Detect which cell encompasses the target text, then output its [x, y] center coordinate. 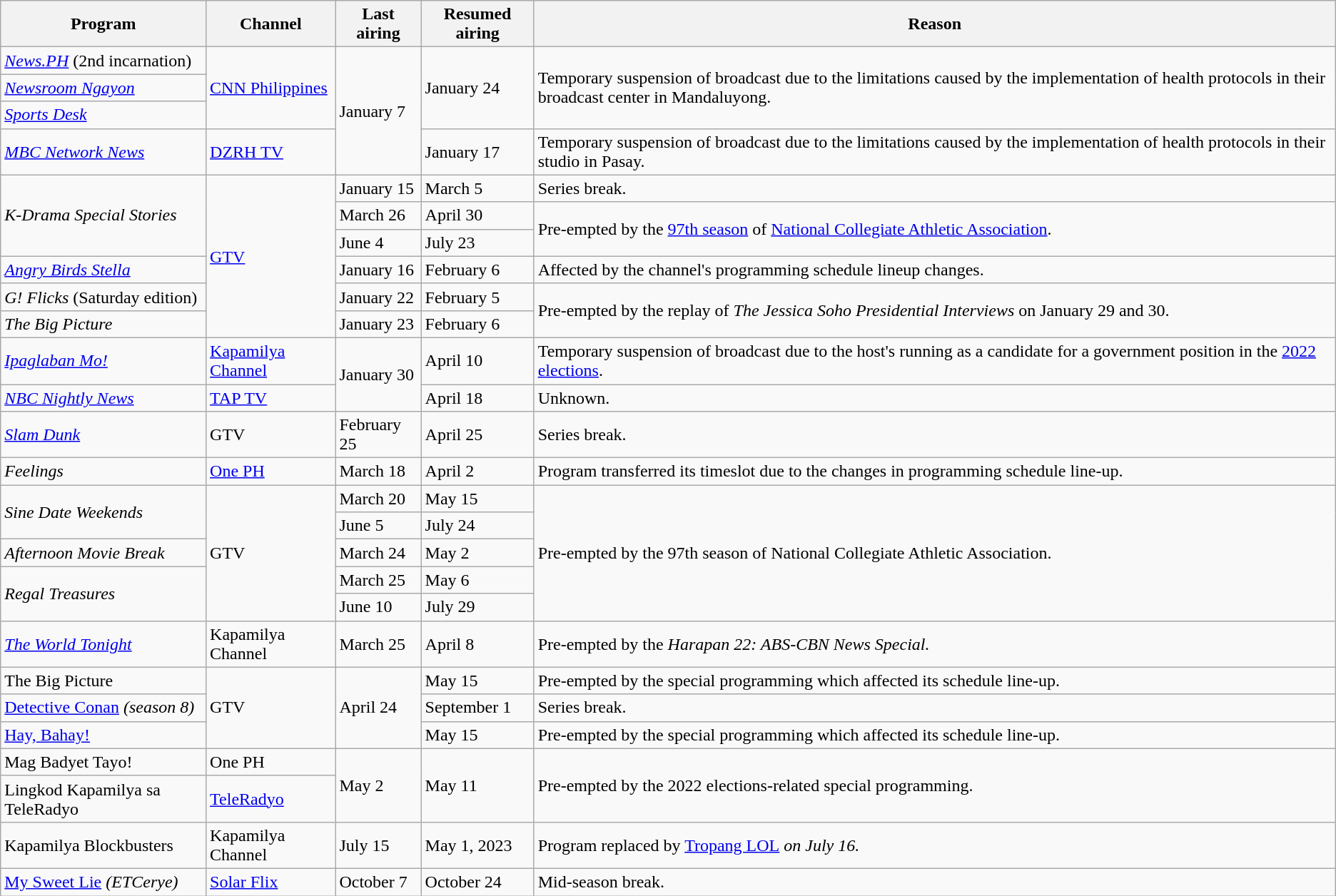
Temporary suspension of broadcast due to the limitations caused by the implementation of health protocols in their studio in Pasay. [935, 151]
July 29 [477, 607]
September 1 [477, 708]
Program replaced by Tropang LOL on July 16. [935, 845]
June 10 [378, 607]
TAP TV [271, 397]
April 25 [477, 435]
May 6 [477, 580]
Ipaglaban Mo! [103, 361]
Mid-season break. [935, 882]
Reason [935, 24]
January 17 [477, 151]
Afternoon Movie Break [103, 553]
June 4 [378, 243]
April 18 [477, 397]
October 24 [477, 882]
K-Drama Special Stories [103, 215]
April 24 [378, 708]
MBC Network News [103, 151]
January 7 [378, 111]
TeleRadyo [271, 799]
April 2 [477, 472]
Solar Flix [271, 882]
My Sweet Lie (ETCerye) [103, 882]
Temporary suspension of broadcast due to the limitations caused by the implementation of health protocols in their broadcast center in Mandaluyong. [935, 88]
News.PH (2nd incarnation) [103, 61]
Unknown. [935, 397]
CNN Philippines [271, 88]
Pre-empted by the replay of The Jessica Soho Presidential Interviews on January 29 and 30. [935, 310]
June 5 [378, 526]
January 22 [378, 297]
January 15 [378, 188]
Mag Badyet Tayo! [103, 762]
July 23 [477, 243]
January 23 [378, 324]
G! Flicks (Saturday edition) [103, 297]
Angry Birds Stella [103, 270]
April 10 [477, 361]
Resumed airing [477, 24]
April 8 [477, 643]
July 24 [477, 526]
Affected by the channel's programming schedule lineup changes. [935, 270]
October 7 [378, 882]
Pre-empted by the Harapan 22: ABS-CBN News Special. [935, 643]
DZRH TV [271, 151]
March 26 [378, 215]
Sine Date Weekends [103, 512]
March 5 [477, 188]
March 24 [378, 553]
May 1, 2023 [477, 845]
May 11 [477, 785]
January 30 [378, 374]
Program transferred its timeslot due to the changes in programming schedule line-up. [935, 472]
Pre-empted by the 2022 elections-related special programming. [935, 785]
Temporary suspension of broadcast due to the host's running as a candidate for a government position in the 2022 elections. [935, 361]
Feelings [103, 472]
Kapamilya Blockbusters [103, 845]
January 24 [477, 88]
Newsroom Ngayon [103, 88]
The World Tonight [103, 643]
NBC Nightly News [103, 397]
February 5 [477, 297]
March 18 [378, 472]
March 20 [378, 499]
Detective Conan (season 8) [103, 708]
April 30 [477, 215]
Channel [271, 24]
February 25 [378, 435]
July 15 [378, 845]
Regal Treasures [103, 594]
January 16 [378, 270]
Sports Desk [103, 115]
Lingkod Kapamilya sa TeleRadyo [103, 799]
Program [103, 24]
Hay, Bahay! [103, 735]
Slam Dunk [103, 435]
Last airing [378, 24]
